Pinpoint the cell where the given text exists, returning its (X, Y) midpoint coordinate. 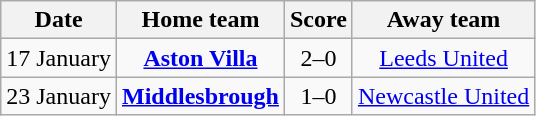
Date (59, 20)
Leeds United (443, 58)
23 January (59, 96)
17 January (59, 58)
Newcastle United (443, 96)
Middlesbrough (200, 96)
2–0 (318, 58)
1–0 (318, 96)
Score (318, 20)
Home team (200, 20)
Away team (443, 20)
Aston Villa (200, 58)
